For the text-containing cell, return its midpoint in (x, y) coordinate format. 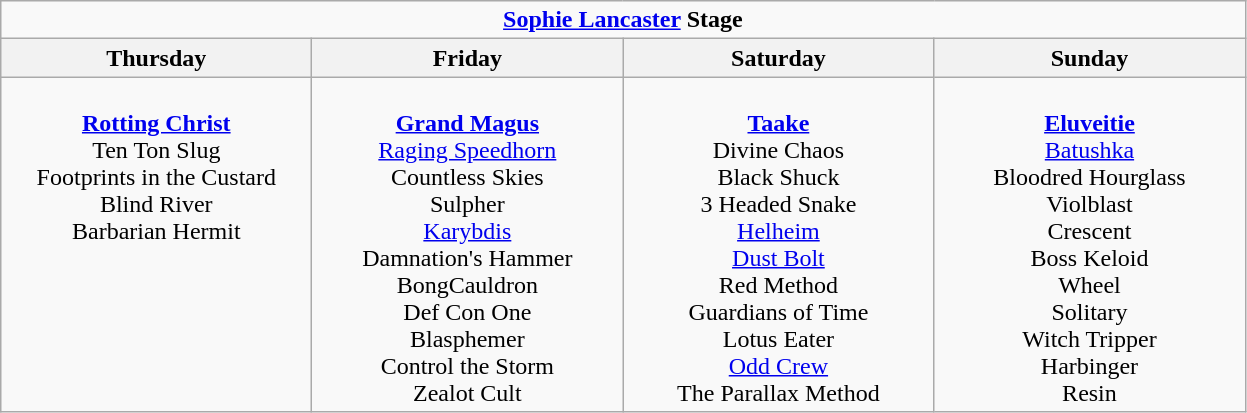
Sunday (1090, 58)
Taake Divine Chaos Black Shuck 3 Headed Snake Helheim Dust Bolt Red Method Guardians of Time Lotus Eater Odd Crew The Parallax Method (778, 244)
Thursday (156, 58)
Sophie Lancaster Stage (623, 20)
Saturday (778, 58)
Eluveitie Batushka Bloodred Hourglass Violblast Crescent Boss Keloid Wheel Solitary Witch Tripper Harbinger Resin (1090, 244)
Friday (468, 58)
Grand Magus Raging Speedhorn Countless Skies Sulpher Karybdis Damnation's Hammer BongCauldron Def Con One Blasphemer Control the Storm Zealot Cult (468, 244)
Rotting Christ Ten Ton Slug Footprints in the Custard Blind River Barbarian Hermit (156, 244)
